Detect which cell encompasses the target text, then output its (X, Y) center coordinate. 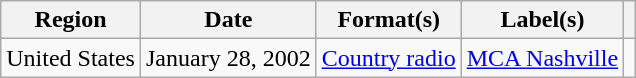
United States (71, 58)
MCA Nashville (542, 58)
Label(s) (542, 20)
Date (228, 20)
January 28, 2002 (228, 58)
Country radio (388, 58)
Format(s) (388, 20)
Region (71, 20)
